Extract the [x, y] coordinate from the center of the cell holding the provided text.  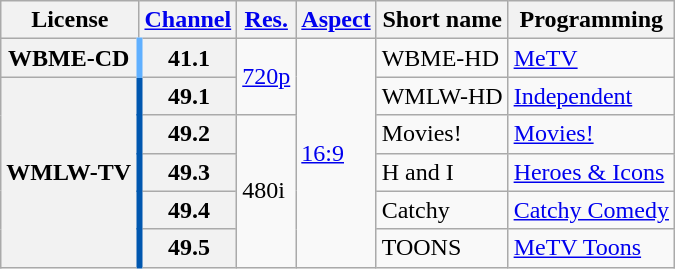
720p [266, 77]
MeTV Toons [591, 248]
Independent [591, 96]
Catchy [442, 210]
49.2 [188, 134]
Catchy Comedy [591, 210]
Programming [591, 20]
Res. [266, 20]
WMLW-TV [70, 172]
WMLW-HD [442, 96]
49.3 [188, 172]
H and I [442, 172]
Channel [188, 20]
License [70, 20]
Heroes & Icons [591, 172]
41.1 [188, 58]
16:9 [336, 153]
TOONS [442, 248]
WBME-HD [442, 58]
Short name [442, 20]
49.5 [188, 248]
49.4 [188, 210]
480i [266, 191]
WBME-CD [70, 58]
MeTV [591, 58]
Aspect [336, 20]
49.1 [188, 96]
